Identify which cell holds the provided text, then report its (x, y) central coordinate. 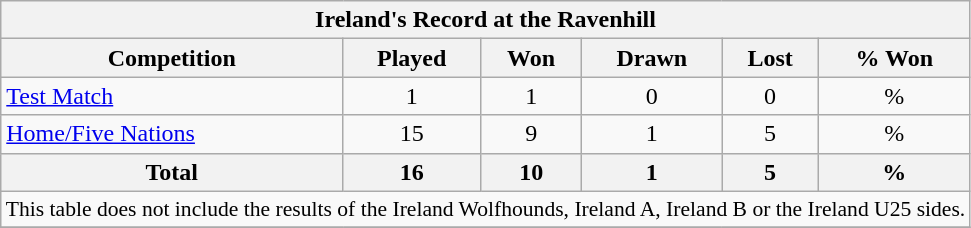
% Won (894, 58)
Lost (770, 58)
Ireland's Record at the Ravenhill (486, 20)
Won (532, 58)
Competition (172, 58)
Total (172, 172)
9 (532, 134)
15 (412, 134)
This table does not include the results of the Ireland Wolfhounds, Ireland A, Ireland B or the Ireland U25 sides. (486, 209)
Home/Five Nations (172, 134)
Test Match (172, 96)
10 (532, 172)
16 (412, 172)
Drawn (652, 58)
Played (412, 58)
